Return (X, Y) of the center of cell containing provided text 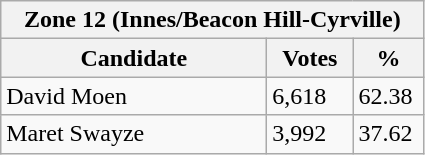
Candidate (134, 58)
Maret Swayze (134, 134)
37.62 (388, 134)
62.38 (388, 96)
% (388, 58)
Votes (310, 58)
6,618 (310, 96)
3,992 (310, 134)
David Moen (134, 96)
Zone 12 (Innes/Beacon Hill-Cyrville) (212, 20)
